Capture the cell that displays the provided text and extract its [x, y] central coordinate. 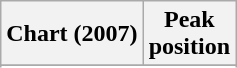
Chart (2007) [72, 34]
Peakposition [189, 34]
